Find where the given text appears and provide that cell's center as (X, Y) coordinate. 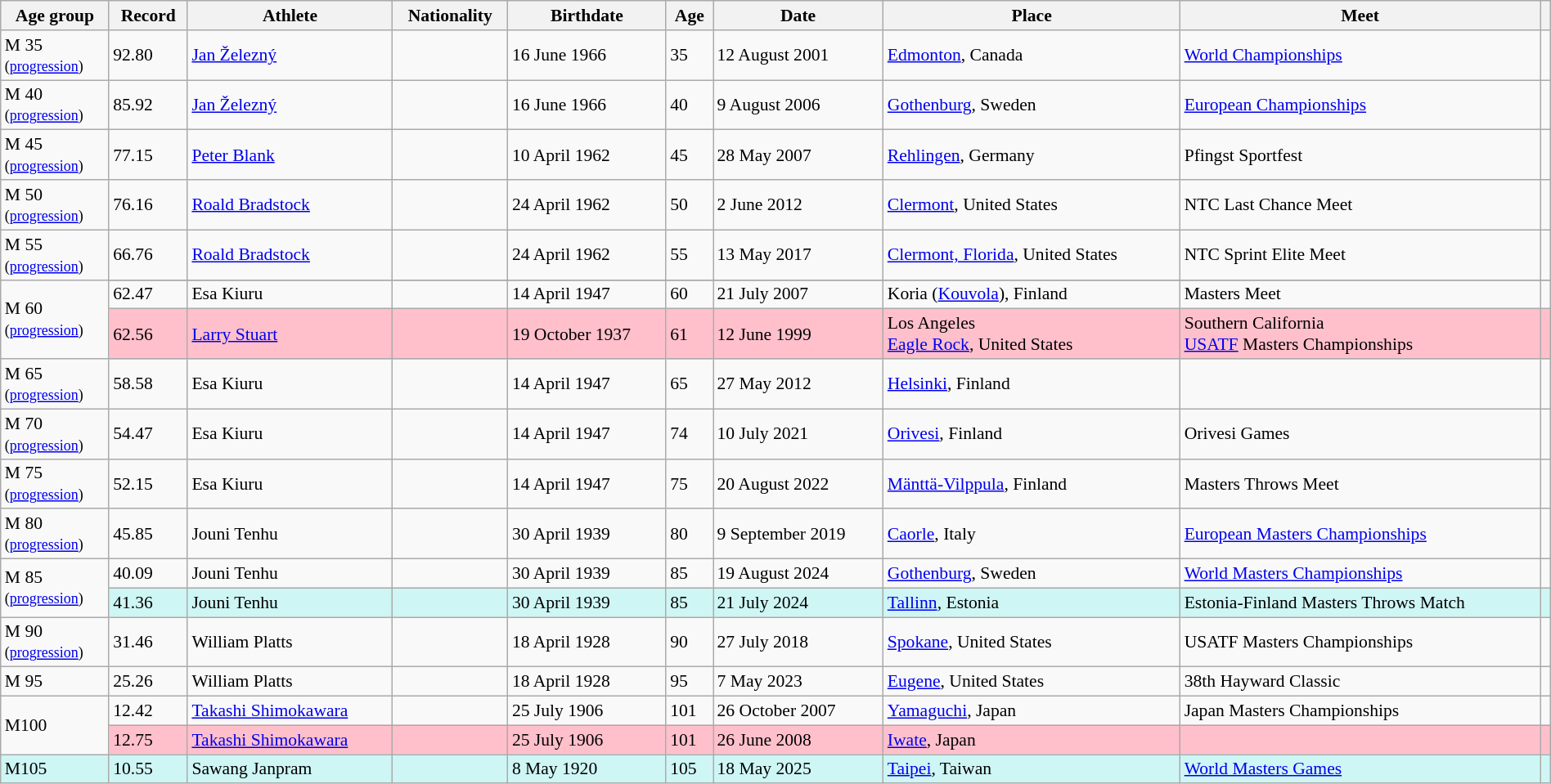
Caorle, Italy (1032, 535)
95 (689, 682)
40.09 (148, 574)
61 (689, 334)
26 October 2007 (798, 711)
9 September 2019 (798, 535)
European Championships (1360, 105)
7 May 2023 (798, 682)
38th Hayward Classic (1360, 682)
Nationality (450, 16)
19 August 2024 (798, 574)
50 (689, 204)
M 50 (progression) (55, 204)
9 August 2006 (798, 105)
Taipei, Taiwan (1032, 769)
25.26 (148, 682)
45.85 (148, 535)
Meet (1360, 16)
85.92 (148, 105)
62.47 (148, 294)
90 (689, 643)
Clermont, United States (1032, 204)
Orivesi Games (1360, 433)
40 (689, 105)
Southern CaliforniaUSATF Masters Championships (1360, 334)
19 October 1937 (587, 334)
M 95 (55, 682)
35 (689, 56)
55 (689, 255)
27 May 2012 (798, 384)
18 May 2025 (798, 769)
European Masters Championships (1360, 535)
28 May 2007 (798, 155)
M 65 (progression) (55, 384)
13 May 2017 (798, 255)
Sawang Janpram (290, 769)
10.55 (148, 769)
60 (689, 294)
M 40 (progression) (55, 105)
World Masters Games (1360, 769)
Japan Masters Championships (1360, 711)
12 August 2001 (798, 56)
Masters Throws Meet (1360, 484)
Age group (55, 16)
41.36 (148, 603)
Orivesi, Finland (1032, 433)
Rehlingen, Germany (1032, 155)
8 May 1920 (587, 769)
M 55 (progression) (55, 255)
Peter Blank (290, 155)
80 (689, 535)
10 July 2021 (798, 433)
Iwate, Japan (1032, 740)
World Masters Championships (1360, 574)
M 75 (progression) (55, 484)
Place (1032, 16)
Estonia-Finland Masters Throws Match (1360, 603)
2 June 2012 (798, 204)
Spokane, United States (1032, 643)
58.58 (148, 384)
Athlete (290, 16)
75 (689, 484)
105 (689, 769)
Larry Stuart (290, 334)
65 (689, 384)
NTC Sprint Elite Meet (1360, 255)
12 June 1999 (798, 334)
74 (689, 433)
M100 (55, 726)
Masters Meet (1360, 294)
Edmonton, Canada (1032, 56)
M 70 (progression) (55, 433)
USATF Masters Championships (1360, 643)
52.15 (148, 484)
45 (689, 155)
66.76 (148, 255)
Clermont, Florida, United States (1032, 255)
76.16 (148, 204)
10 April 1962 (587, 155)
Age (689, 16)
M 35 (progression) (55, 56)
77.15 (148, 155)
92.80 (148, 56)
Tallinn, Estonia (1032, 603)
Koria (Kouvola), Finland (1032, 294)
NTC Last Chance Meet (1360, 204)
Birthdate (587, 16)
Mänttä-Vilppula, Finland (1032, 484)
12.75 (148, 740)
27 July 2018 (798, 643)
M 90 (progression) (55, 643)
Pfingst Sportfest (1360, 155)
54.47 (148, 433)
Los AngelesEagle Rock, United States (1032, 334)
World Championships (1360, 56)
21 July 2024 (798, 603)
12.42 (148, 711)
31.46 (148, 643)
20 August 2022 (798, 484)
M 45 (progression) (55, 155)
M 80 (progression) (55, 535)
M105 (55, 769)
M 85 (progression) (55, 589)
Date (798, 16)
21 July 2007 (798, 294)
Helsinki, Finland (1032, 384)
Yamaguchi, Japan (1032, 711)
26 June 2008 (798, 740)
62.56 (148, 334)
M 60 (progression) (55, 319)
Record (148, 16)
Eugene, United States (1032, 682)
